For the text-containing cell, return its midpoint in (x, y) coordinate format. 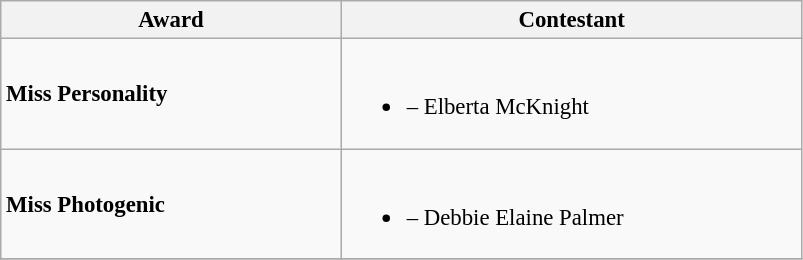
– Debbie Elaine Palmer (572, 204)
Award (172, 20)
– Elberta McKnight (572, 94)
Contestant (572, 20)
Miss Photogenic (172, 204)
Miss Personality (172, 94)
